Extract the [X, Y] coordinate from the center of the cell holding the provided text.  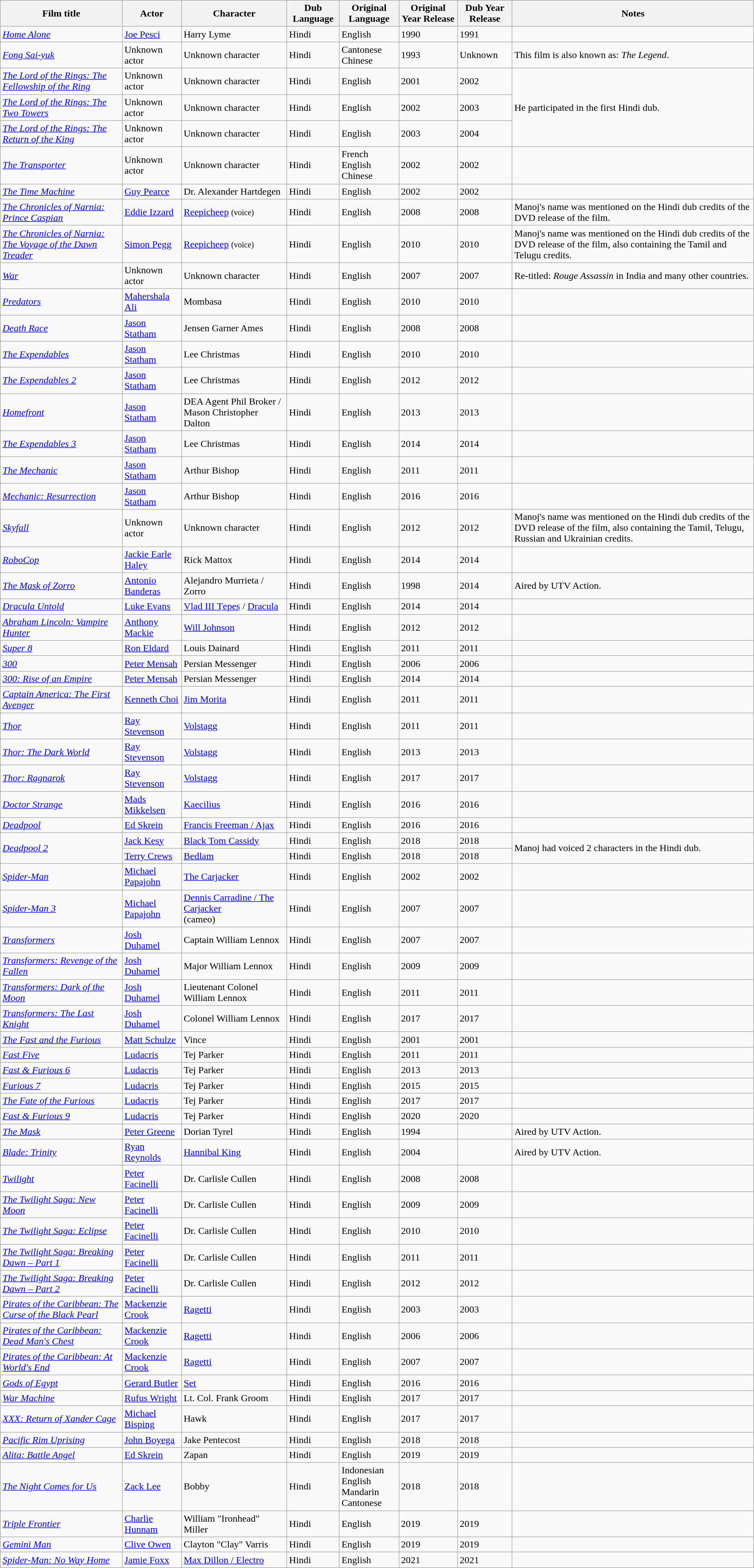
Captain William Lennox [234, 940]
War [61, 276]
300 [61, 663]
Manoj's name was mentioned on the Hindi dub credits of the DVD release of the film, also containing the Tamil, Telugu, Russian and Ukrainian credits. [633, 528]
XXX: Return of Xander Cage [61, 1418]
Dub Year Release [485, 14]
Thor: Ragnarok [61, 779]
Dracula Untold [61, 606]
Luke Evans [151, 606]
Ron Eldard [151, 648]
Black Tom Cassidy [234, 841]
Set [234, 1383]
Zack Lee [151, 1487]
Mahershala Ali [151, 301]
Blade: Trinity [61, 1153]
Mechanic: Resurrection [61, 496]
Jack Kesy [151, 841]
Jensen Garner Ames [234, 328]
The Night Comes for Us [61, 1487]
Vlad III Țepeș / Dracula [234, 606]
Mads Mikkelsen [151, 804]
The Lord of the Rings: The Fellowship of the Ring [61, 81]
Abraham Lincoln: Vampire Hunter [61, 627]
Re-titled: Rouge Assassin in India and many other countries. [633, 276]
Louis Dainard [234, 648]
John Boyega [151, 1440]
RoboCop [61, 559]
Hawk [234, 1418]
Thor: The Dark World [61, 752]
Unknown [485, 55]
Terry Crews [151, 856]
Alejandro Murrieta / Zorro [234, 586]
Dr. Alexander Hartdegen [234, 191]
The Chronicles of Narnia: The Voyage of the Dawn Treader [61, 244]
Francis Freeman / Ajax [234, 825]
Jake Pentecost [234, 1440]
IndonesianEnglishMandarinCantonese [369, 1487]
Super 8 [61, 648]
Transformers: Dark of the Moon [61, 992]
DEA Agent Phil Broker / Mason Christopher Dalton [234, 412]
Fong Sai-yuk [61, 55]
Twilight [61, 1178]
The Twilight Saga: Breaking Dawn – Part 1 [61, 1257]
Bedlam [234, 856]
Homefront [61, 412]
Transformers: The Last Knight [61, 1019]
Guy Pearce [151, 191]
The Lord of the Rings: The Return of the King [61, 134]
Furious 7 [61, 1085]
Peter Greene [151, 1132]
Fast & Furious 6 [61, 1070]
Dorian Tyrel [234, 1132]
1991 [485, 34]
Cantonese Chinese [369, 55]
Alita: Battle Angel [61, 1455]
Rufus Wright [151, 1398]
The Twilight Saga: Eclipse [61, 1231]
Pirates of the Caribbean: At World's End [61, 1362]
Max Dillon / Electro [234, 1560]
Colonel William Lennox [234, 1019]
Matt Schulze [151, 1039]
Triple Frontier [61, 1524]
William "Ironhead" Miller [234, 1524]
Dennis Carradine / The Carjacker(cameo) [234, 908]
Notes [633, 14]
Major William Lennox [234, 966]
Death Race [61, 328]
1994 [428, 1132]
Harry Lyme [234, 34]
The Fast and the Furious [61, 1039]
Zapan [234, 1455]
Clive Owen [151, 1545]
Film title [61, 14]
War Machine [61, 1398]
Thor [61, 725]
The Fate of the Furious [61, 1101]
Joe Pesci [151, 34]
Manoj's name was mentioned on the Hindi dub credits of the DVD release of the film, also containing the Tamil and Telugu credits. [633, 244]
Kenneth Choi [151, 700]
The Chronicles of Narnia: Prince Caspian [61, 212]
Manoj had voiced 2 characters in the Hindi dub. [633, 848]
He participated in the first Hindi dub. [633, 107]
The Carjacker [234, 877]
Jamie Foxx [151, 1560]
Pirates of the Caribbean: The Curse of the Black Pearl [61, 1310]
French English Chinese [369, 165]
Spider-Man [61, 877]
Clayton "Clay" Varris [234, 1545]
The Twilight Saga: New Moon [61, 1205]
Vince [234, 1039]
Simon Pegg [151, 244]
Spider-Man: No Way Home [61, 1560]
The Expendables 2 [61, 380]
Jim Morita [234, 700]
Mombasa [234, 301]
The Mask [61, 1132]
Ryan Reynolds [151, 1153]
Bobby [234, 1487]
Pirates of the Caribbean: Dead Man's Chest [61, 1335]
Original Year Release [428, 14]
Manoj's name was mentioned on the Hindi dub credits of the DVD release of the film. [633, 212]
The Time Machine [61, 191]
Captain America: The First Avenger [61, 700]
The Lord of the Rings: The Two Towers [61, 107]
Lieutenant Colonel William Lennox [234, 992]
Fast & Furious 9 [61, 1116]
Gods of Egypt [61, 1383]
The Expendables 3 [61, 444]
The Mechanic [61, 470]
The Expendables [61, 355]
Rick Mattox [234, 559]
The Mask of Zorro [61, 586]
Charlie Hunnam [151, 1524]
Character [234, 14]
1998 [428, 586]
Eddie Izzard [151, 212]
Spider-Man 3 [61, 908]
Jackie Earle Haley [151, 559]
Doctor Strange [61, 804]
Transformers: Revenge of the Fallen [61, 966]
Kaecilius [234, 804]
Deadpool [61, 825]
The Twilight Saga: Breaking Dawn – Part 2 [61, 1283]
Antonio Banderas [151, 586]
300: Rise of an Empire [61, 679]
Michael Bisping [151, 1418]
Will Johnson [234, 627]
Predators [61, 301]
Transformers [61, 940]
Pacific Rim Uprising [61, 1440]
Actor [151, 14]
Deadpool 2 [61, 848]
Home Alone [61, 34]
Hannibal King [234, 1153]
This film is also known as: The Legend. [633, 55]
Gemini Man [61, 1545]
Fast Five [61, 1055]
1990 [428, 34]
Skyfall [61, 528]
Gerard Butler [151, 1383]
Dub Language [313, 14]
Lt. Col. Frank Groom [234, 1398]
Anthony Mackie [151, 627]
Original Language [369, 14]
1993 [428, 55]
The Transporter [61, 165]
